For the text-containing cell, return its midpoint in [x, y] coordinate format. 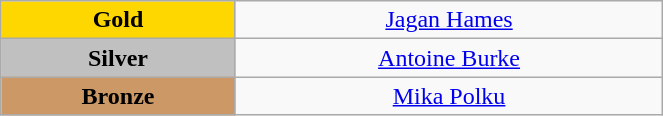
Mika Polku [449, 96]
Jagan Hames [449, 20]
Antoine Burke [449, 58]
Gold [118, 20]
Bronze [118, 96]
Silver [118, 58]
